Locate the cell with the specified text and output its [X, Y] center coordinate. 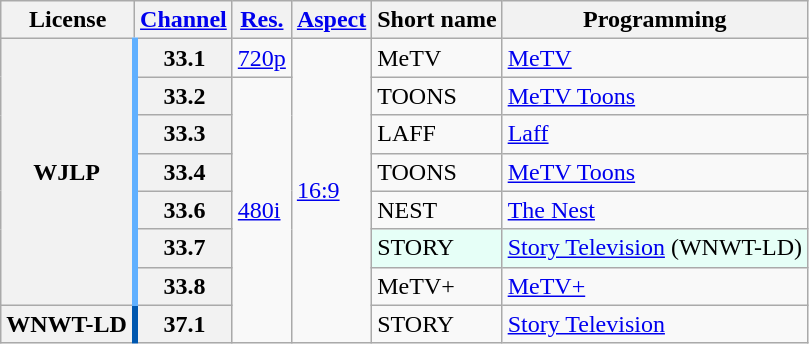
Short name [437, 20]
NEST [437, 210]
License [68, 20]
720p [262, 58]
33.4 [184, 172]
Story Television (WNWT-LD) [654, 248]
Res. [262, 20]
Programming [654, 20]
Aspect [331, 20]
Story Television [654, 324]
37.1 [184, 324]
33.3 [184, 134]
Laff [654, 134]
33.8 [184, 286]
33.2 [184, 96]
33.6 [184, 210]
16:9 [331, 191]
33.1 [184, 58]
LAFF [437, 134]
WNWT-LD [68, 324]
WJLP [68, 172]
480i [262, 210]
33.7 [184, 248]
Channel [184, 20]
The Nest [654, 210]
